Return the (X, Y) coordinate for the center point of the cell that contains the specified text.  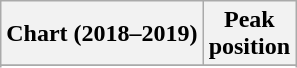
Peakposition (249, 34)
Chart (2018–2019) (102, 34)
